Provide the (X, Y) coordinate of the cell's center where the given text is located.  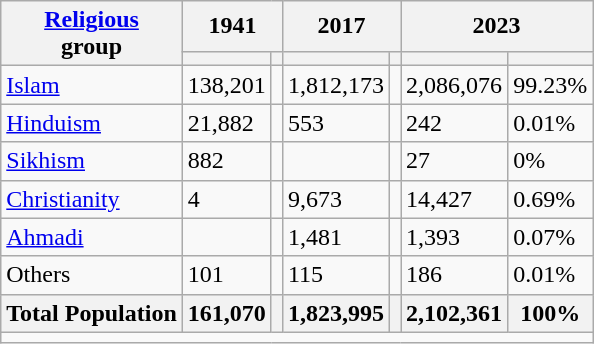
99.23% (550, 85)
138,201 (226, 85)
553 (336, 123)
2017 (341, 26)
161,070 (226, 313)
2,086,076 (454, 85)
Religiousgroup (92, 34)
2,102,361 (454, 313)
1,823,995 (336, 313)
Ahmadi (92, 237)
882 (226, 161)
Total Population (92, 313)
115 (336, 275)
21,882 (226, 123)
1,481 (336, 237)
Christianity (92, 199)
1941 (232, 26)
101 (226, 275)
14,427 (454, 199)
4 (226, 199)
0% (550, 161)
0.69% (550, 199)
Others (92, 275)
Sikhism (92, 161)
0.07% (550, 237)
1,812,173 (336, 85)
1,393 (454, 237)
2023 (497, 26)
9,673 (336, 199)
100% (550, 313)
Islam (92, 85)
186 (454, 275)
Hinduism (92, 123)
242 (454, 123)
27 (454, 161)
